Return (x, y) of the center of cell containing provided text 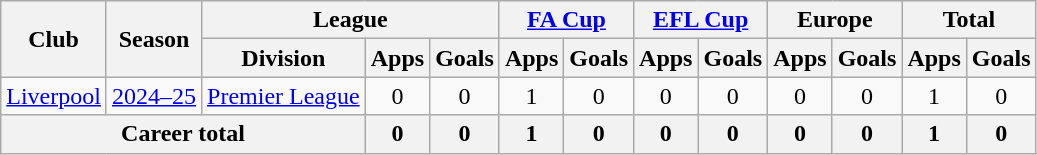
Total (969, 20)
Premier League (284, 96)
Club (54, 39)
League (351, 20)
2024–25 (154, 96)
EFL Cup (701, 20)
Season (154, 39)
Europe (835, 20)
Career total (183, 134)
Liverpool (54, 96)
FA Cup (566, 20)
Division (284, 58)
